Determine the (x, y) coordinate at the center of the cell enclosing the given text.  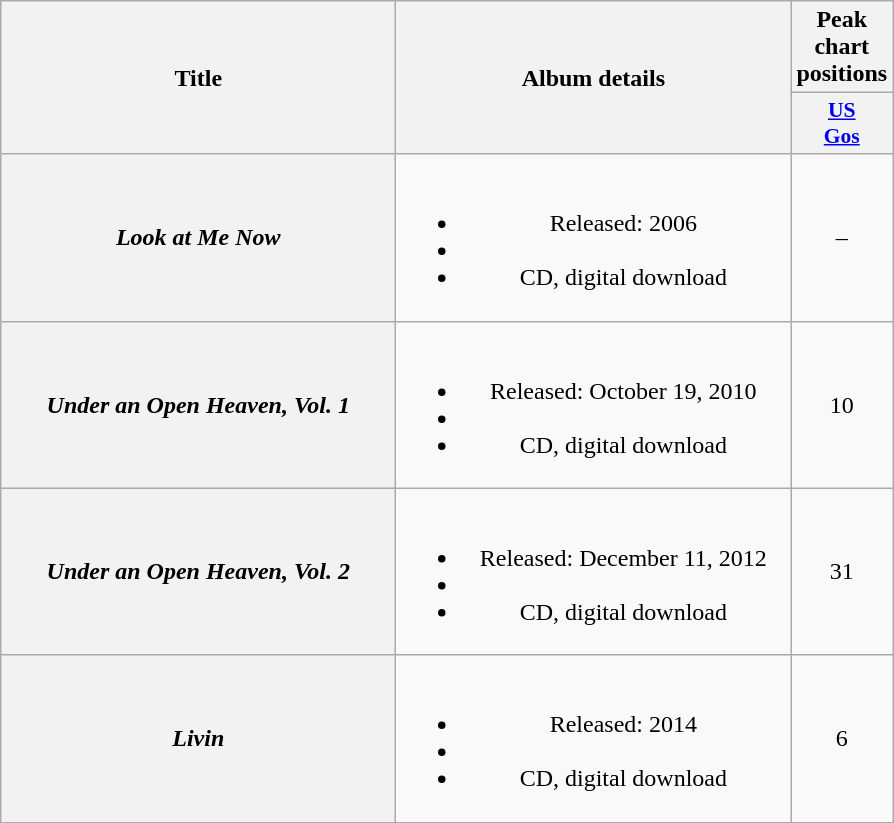
10 (842, 404)
Under an Open Heaven, Vol. 2 (198, 572)
Title (198, 78)
Look at Me Now (198, 238)
USGos (842, 124)
Released: 2006CD, digital download (594, 238)
6 (842, 738)
Under an Open Heaven, Vol. 1 (198, 404)
Album details (594, 78)
Released: October 19, 2010CD, digital download (594, 404)
31 (842, 572)
Peak chart positions (842, 47)
Released: December 11, 2012CD, digital download (594, 572)
Livin (198, 738)
– (842, 238)
Released: 2014CD, digital download (594, 738)
